Determine the [X, Y] coordinate at the center of the cell enclosing the given text.  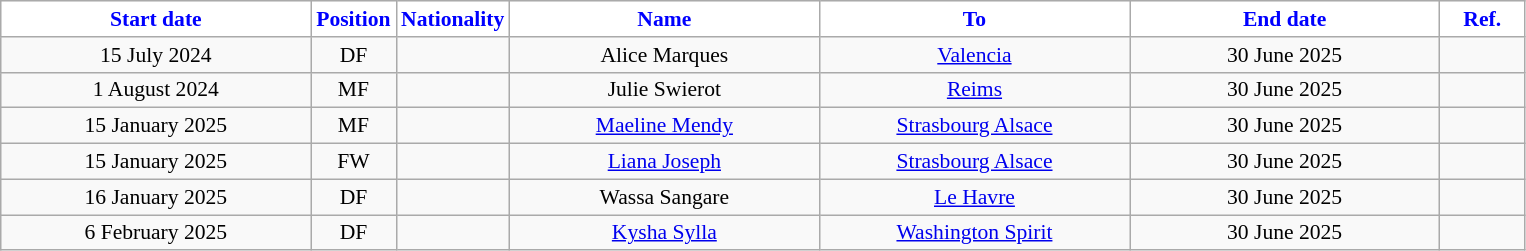
Ref. [1482, 19]
Le Havre [974, 197]
Alice Marques [664, 55]
To [974, 19]
Valencia [974, 55]
15 July 2024 [156, 55]
6 February 2025 [156, 233]
Position [354, 19]
Julie Swierot [664, 90]
Start date [156, 19]
16 January 2025 [156, 197]
End date [1285, 19]
Maeline Mendy [664, 126]
Liana Joseph [664, 162]
Washington Spirit [974, 233]
Wassa Sangare [664, 197]
Reims [974, 90]
1 August 2024 [156, 90]
FW [354, 162]
Nationality [452, 19]
Name [664, 19]
Kysha Sylla [664, 233]
